Output the (x, y) coordinate of the center of the cell containing the given text.  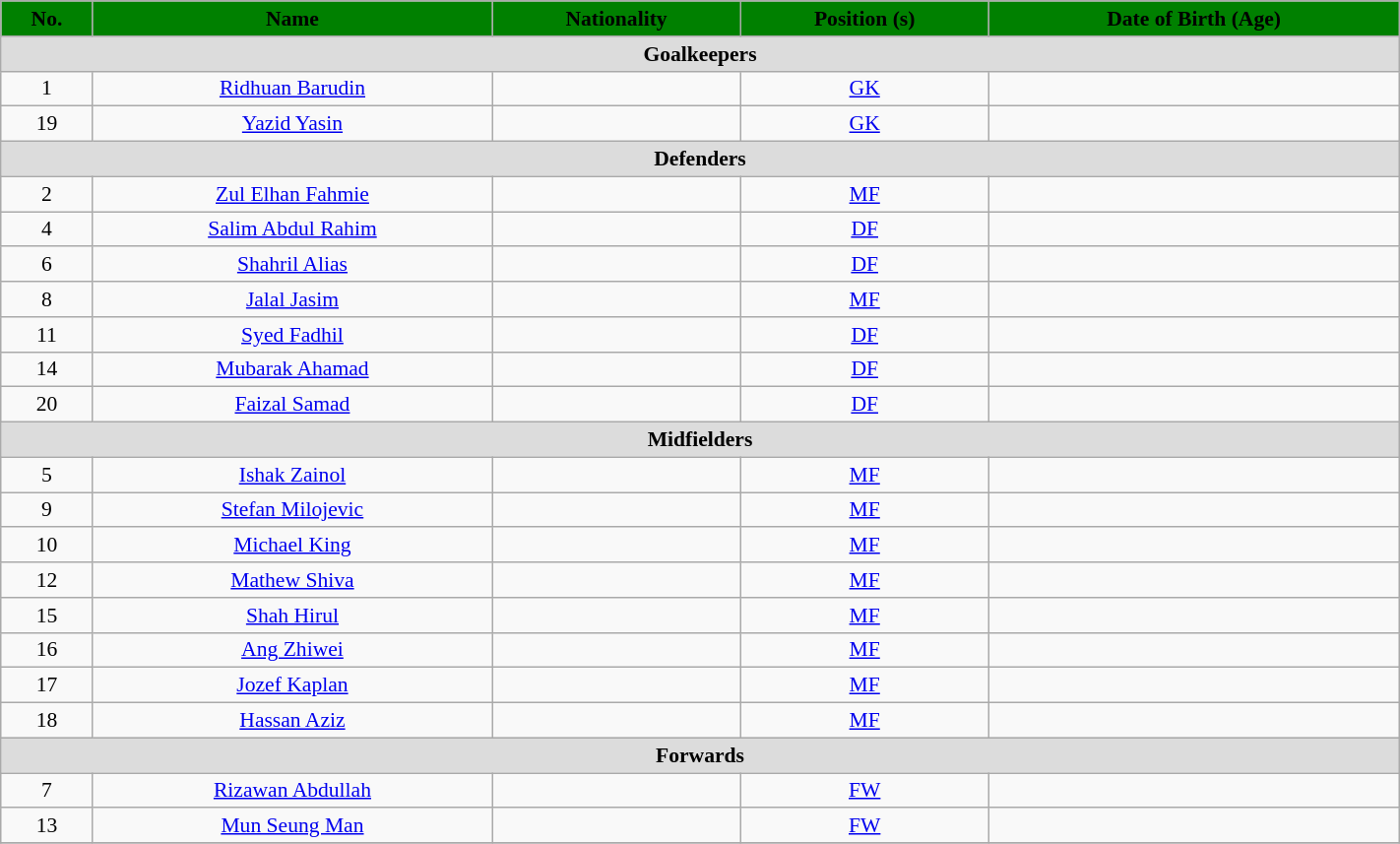
Jalal Jasim (291, 299)
4 (47, 229)
Syed Fadhil (291, 335)
Date of Birth (Age) (1193, 19)
Ishak Zainol (291, 475)
15 (47, 616)
Salim Abdul Rahim (291, 229)
Defenders (700, 160)
Jozef Kaplan (291, 685)
Mubarak Ahamad (291, 369)
Zul Elhan Fahmie (291, 194)
11 (47, 335)
Michael King (291, 546)
20 (47, 405)
Position (s) (864, 19)
9 (47, 510)
1 (47, 89)
10 (47, 546)
Ang Zhiwei (291, 650)
Mathew Shiva (291, 580)
Forwards (700, 755)
13 (47, 826)
16 (47, 650)
Rizawan Abdullah (291, 791)
6 (47, 265)
Yazid Yasin (291, 124)
17 (47, 685)
Faizal Samad (291, 405)
19 (47, 124)
8 (47, 299)
Ridhuan Barudin (291, 89)
Shahril Alias (291, 265)
Mun Seung Man (291, 826)
12 (47, 580)
Stefan Milojevic (291, 510)
18 (47, 721)
14 (47, 369)
Shah Hirul (291, 616)
No. (47, 19)
2 (47, 194)
Hassan Aziz (291, 721)
Goalkeepers (700, 54)
Midfielders (700, 440)
Name (291, 19)
7 (47, 791)
Nationality (616, 19)
5 (47, 475)
